Provide the (X, Y) coordinate of the cell's center where the given text is located.  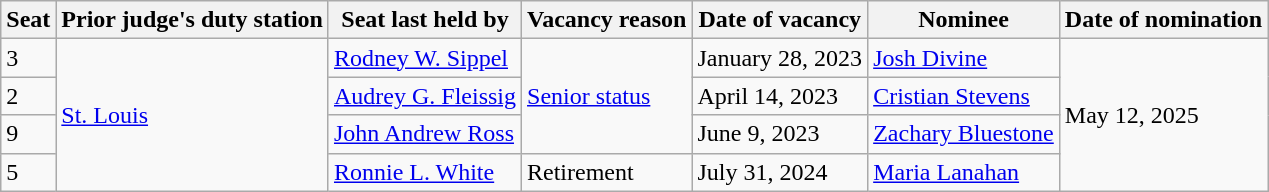
May 12, 2025 (1163, 115)
Prior judge's duty station (192, 20)
John Andrew Ross (424, 134)
Senior status (607, 96)
Date of nomination (1163, 20)
Ronnie L. White (424, 172)
9 (28, 134)
June 9, 2023 (780, 134)
Cristian Stevens (964, 96)
Retirement (607, 172)
Rodney W. Sippel (424, 58)
Zachary Bluestone (964, 134)
July 31, 2024 (780, 172)
Audrey G. Fleissig (424, 96)
January 28, 2023 (780, 58)
3 (28, 58)
Maria Lanahan (964, 172)
5 (28, 172)
Josh Divine (964, 58)
April 14, 2023 (780, 96)
Seat last held by (424, 20)
2 (28, 96)
St. Louis (192, 115)
Nominee (964, 20)
Vacancy reason (607, 20)
Date of vacancy (780, 20)
Seat (28, 20)
